Locate the cell with the specified text and output its [X, Y] center coordinate. 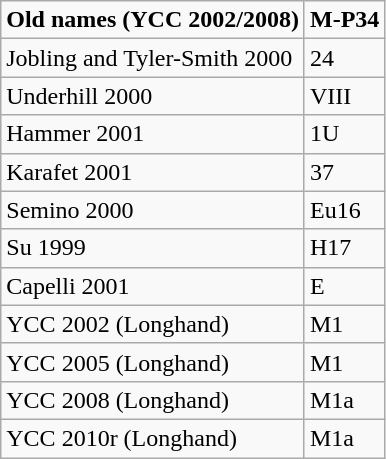
YCC 2005 (Longhand) [153, 362]
H17 [344, 248]
YCC 2010r (Longhand) [153, 438]
Jobling and Tyler-Smith 2000 [153, 58]
YCC 2002 (Longhand) [153, 324]
Su 1999 [153, 248]
Capelli 2001 [153, 286]
E [344, 286]
Semino 2000 [153, 210]
37 [344, 172]
Karafet 2001 [153, 172]
YCC 2008 (Longhand) [153, 400]
1U [344, 134]
Old names (YCC 2002/2008) [153, 20]
VIII [344, 96]
Hammer 2001 [153, 134]
M-P34 [344, 20]
24 [344, 58]
Eu16 [344, 210]
Underhill 2000 [153, 96]
